Return [X, Y] of the center of cell containing provided text 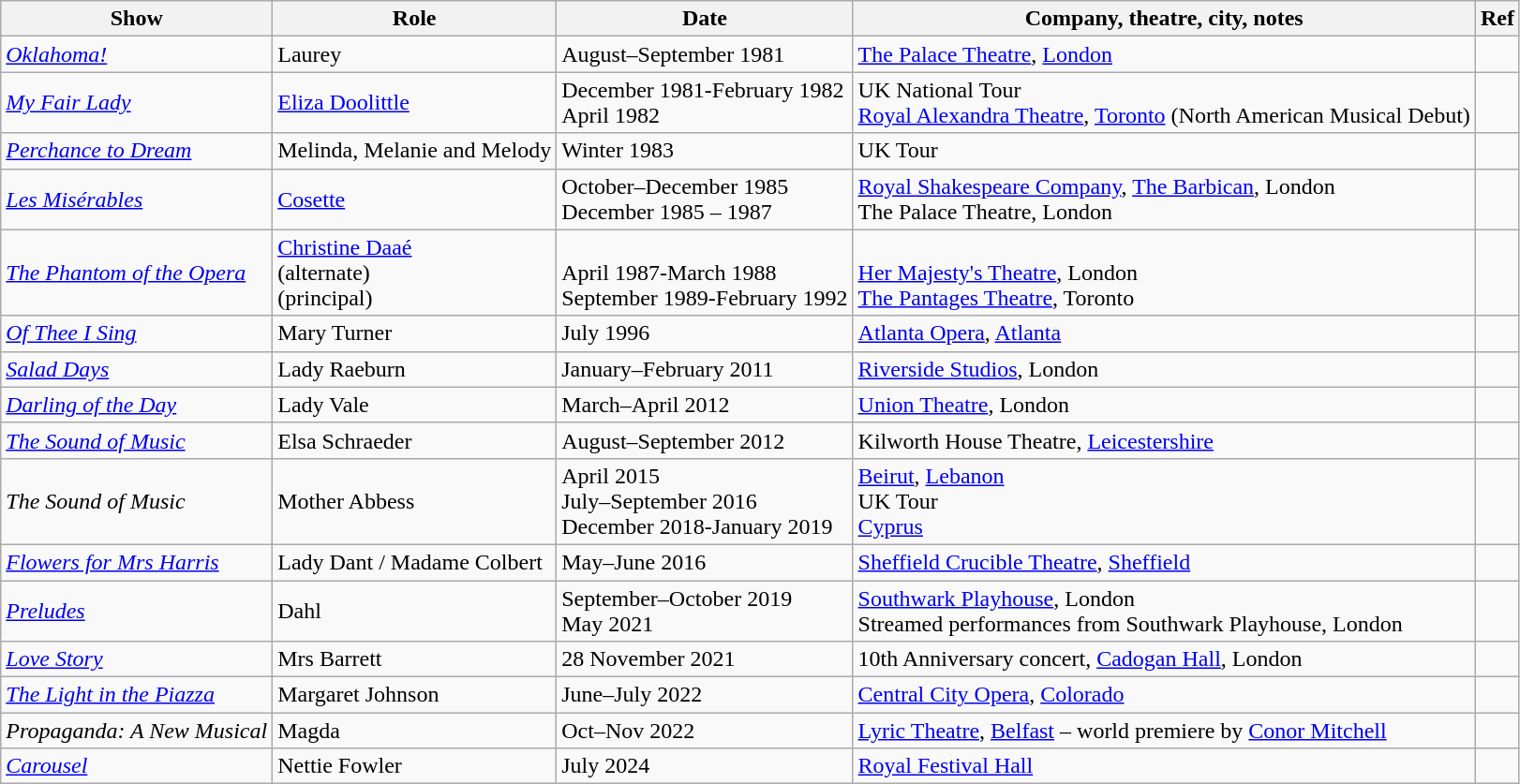
Riverside Studios, London [1164, 369]
Flowers for Mrs Harris [137, 562]
Christine Daaé(alternate)(principal) [414, 273]
Her Majesty's Theatre, LondonThe Pantages Theatre, Toronto [1164, 273]
Perchance to Dream [137, 151]
Mrs Barrett [414, 659]
The Palace Theatre, London [1164, 54]
Magda [414, 731]
Cosette [414, 199]
Oct–Nov 2022 [705, 731]
Carousel [137, 766]
Dahl [414, 611]
Of Thee I Sing [137, 333]
Laurey [414, 54]
Role [414, 19]
Margaret Johnson [414, 695]
December 1981-February 1982April 1982 [705, 103]
Mary Turner [414, 333]
UK National TourRoyal Alexandra Theatre, Toronto (North American Musical Debut) [1164, 103]
Lady Raeburn [414, 369]
Ref [1498, 19]
The Light in the Piazza [137, 695]
Nettie Fowler [414, 766]
Date [705, 19]
April 1987-March 1988September 1989-February 1992 [705, 273]
July 1996 [705, 333]
Kilworth House Theatre, Leicestershire [1164, 440]
UK Tour [1164, 151]
September–October 2019May 2021 [705, 611]
July 2024 [705, 766]
Eliza Doolittle [414, 103]
October–December 1985December 1985 – 1987 [705, 199]
Oklahoma! [137, 54]
Beirut, LebanonUK TourCyprus [1164, 501]
Company, theatre, city, notes [1164, 19]
Love Story [137, 659]
Atlanta Opera, Atlanta [1164, 333]
Darling of the Day [137, 405]
Winter 1983 [705, 151]
Elsa Schraeder [414, 440]
Mother Abbess [414, 501]
May–June 2016 [705, 562]
Southwark Playhouse, LondonStreamed performances from Southwark Playhouse, London [1164, 611]
August–September 1981 [705, 54]
My Fair Lady [137, 103]
Lady Vale [414, 405]
Les Misérables [137, 199]
Union Theatre, London [1164, 405]
Preludes [137, 611]
10th Anniversary concert, Cadogan Hall, London [1164, 659]
Sheffield Crucible Theatre, Sheffield [1164, 562]
Lyric Theatre, Belfast – world premiere by Conor Mitchell [1164, 731]
Melinda, Melanie and Melody [414, 151]
Royal Shakespeare Company, The Barbican, LondonThe Palace Theatre, London [1164, 199]
April 2015July–September 2016December 2018-January 2019 [705, 501]
Salad Days [137, 369]
Show [137, 19]
January–February 2011 [705, 369]
March–April 2012 [705, 405]
Propaganda: A New Musical [137, 731]
August–September 2012 [705, 440]
June–July 2022 [705, 695]
28 November 2021 [705, 659]
Central City Opera, Colorado [1164, 695]
Royal Festival Hall [1164, 766]
Lady Dant / Madame Colbert [414, 562]
The Phantom of the Opera [137, 273]
